Locate the cell with the specified text and output its (x, y) center coordinate. 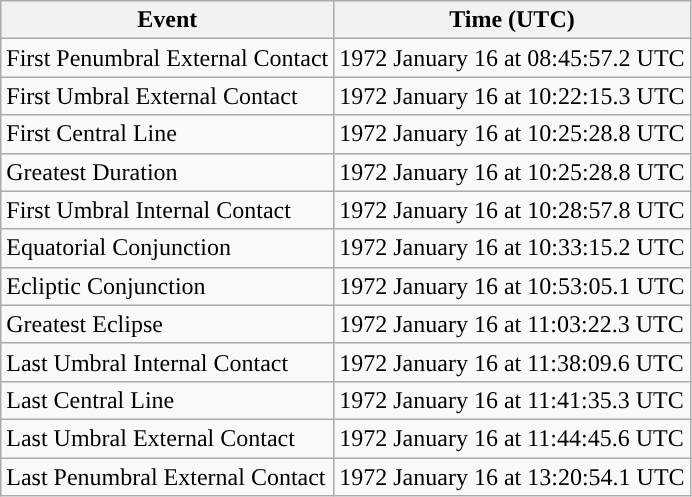
Greatest Eclipse (168, 324)
Last Umbral Internal Contact (168, 362)
Time (UTC) (512, 20)
1972 January 16 at 11:44:45.6 UTC (512, 438)
1972 January 16 at 13:20:54.1 UTC (512, 477)
Last Central Line (168, 400)
Equatorial Conjunction (168, 248)
First Umbral Internal Contact (168, 210)
1972 January 16 at 10:22:15.3 UTC (512, 96)
1972 January 16 at 10:53:05.1 UTC (512, 286)
1972 January 16 at 11:41:35.3 UTC (512, 400)
1972 January 16 at 11:38:09.6 UTC (512, 362)
Ecliptic Conjunction (168, 286)
1972 January 16 at 10:33:15.2 UTC (512, 248)
First Penumbral External Contact (168, 58)
Last Umbral External Contact (168, 438)
First Umbral External Contact (168, 96)
1972 January 16 at 10:28:57.8 UTC (512, 210)
Event (168, 20)
Greatest Duration (168, 172)
1972 January 16 at 08:45:57.2 UTC (512, 58)
Last Penumbral External Contact (168, 477)
First Central Line (168, 134)
1972 January 16 at 11:03:22.3 UTC (512, 324)
